Determine the (x, y) coordinate at the center of the cell enclosing the given text.  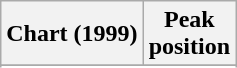
Chart (1999) (72, 34)
Peakposition (189, 34)
